Return the [x, y] coordinate for the center point of the cell that contains the specified text.  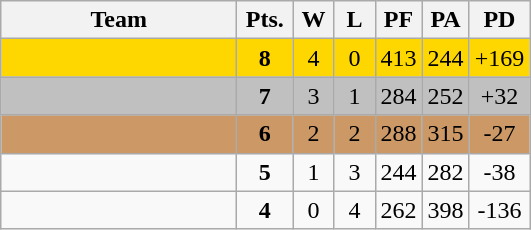
262 [398, 210]
398 [446, 210]
5 [265, 172]
Team [119, 20]
W [314, 20]
282 [446, 172]
284 [398, 96]
PA [446, 20]
L [354, 20]
+169 [500, 58]
413 [398, 58]
-38 [500, 172]
PD [500, 20]
Pts. [265, 20]
7 [265, 96]
252 [446, 96]
-136 [500, 210]
PF [398, 20]
-27 [500, 134]
315 [446, 134]
+32 [500, 96]
8 [265, 58]
6 [265, 134]
288 [398, 134]
